Pinpoint the cell where the given text exists, returning its (X, Y) midpoint coordinate. 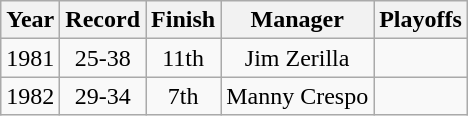
Year (30, 20)
Playoffs (421, 20)
29-34 (103, 96)
1982 (30, 96)
Manny Crespo (298, 96)
Finish (184, 20)
1981 (30, 58)
25-38 (103, 58)
7th (184, 96)
Record (103, 20)
Manager (298, 20)
Jim Zerilla (298, 58)
11th (184, 58)
